Extract the [x, y] coordinate from the center of the cell holding the provided text.  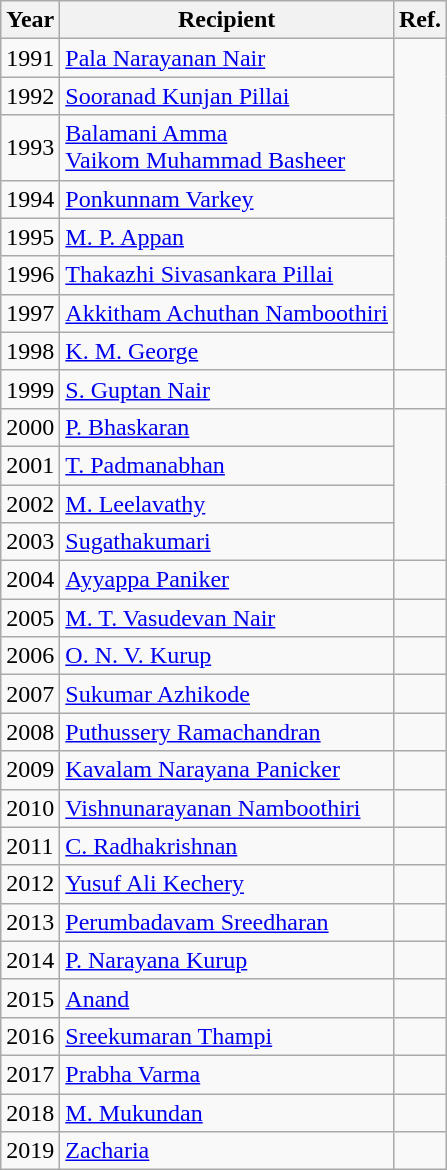
Anand [227, 998]
K. M. George [227, 351]
Akkitham Achuthan Namboothiri [227, 313]
Sooranad Kunjan Pillai [227, 96]
2015 [30, 998]
O. N. V. Kurup [227, 656]
M. P. Appan [227, 237]
1997 [30, 313]
2000 [30, 427]
2003 [30, 542]
2013 [30, 922]
Sukumar Azhikode [227, 694]
Yusuf Ali Kechery [227, 884]
Zacharia [227, 1151]
2019 [30, 1151]
2002 [30, 503]
M. Leelavathy [227, 503]
Puthussery Ramachandran [227, 732]
P. Bhaskaran [227, 427]
2017 [30, 1074]
Ponkunnam Varkey [227, 199]
M. Mukundan [227, 1113]
1999 [30, 389]
1994 [30, 199]
2008 [30, 732]
1996 [30, 275]
P. Narayana Kurup [227, 960]
Kavalam Narayana Panicker [227, 770]
Sreekumaran Thampi [227, 1036]
Prabha Varma [227, 1074]
Vishnunarayanan Namboothiri [227, 808]
C. Radhakrishnan [227, 846]
2016 [30, 1036]
Sugathakumari [227, 542]
Thakazhi Sivasankara Pillai [227, 275]
2011 [30, 846]
M. T. Vasudevan Nair [227, 618]
1991 [30, 58]
Ref. [420, 20]
2012 [30, 884]
2007 [30, 694]
Perumbadavam Sreedharan [227, 922]
2014 [30, 960]
Recipient [227, 20]
1998 [30, 351]
2018 [30, 1113]
S. Guptan Nair [227, 389]
2006 [30, 656]
Ayyappa Paniker [227, 580]
1995 [30, 237]
2010 [30, 808]
2005 [30, 618]
Year [30, 20]
Balamani AmmaVaikom Muhammad Basheer [227, 148]
2009 [30, 770]
2001 [30, 465]
2004 [30, 580]
Pala Narayanan Nair [227, 58]
1992 [30, 96]
1993 [30, 148]
T. Padmanabhan [227, 465]
